Output the (X, Y) coordinate of the center of the cell containing the given text.  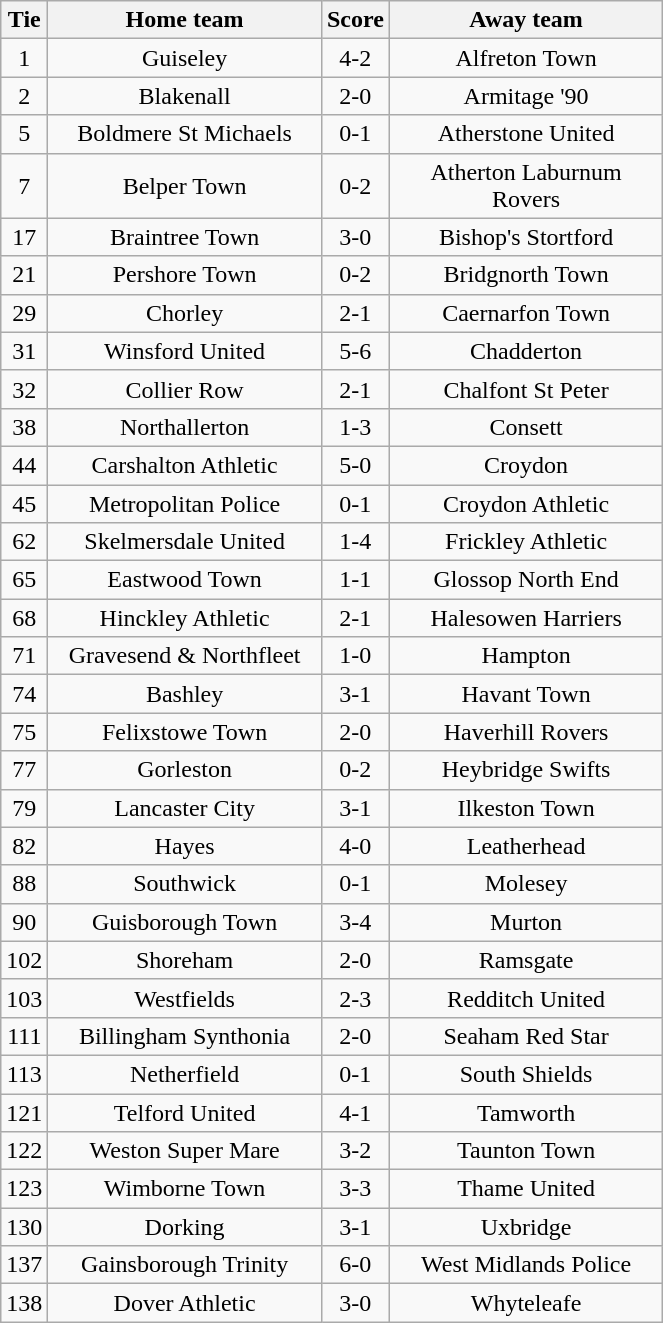
Blakenall (185, 96)
123 (24, 1189)
74 (24, 694)
Score (355, 20)
Bridgnorth Town (526, 275)
Gorleston (185, 770)
90 (24, 922)
Bishop's Stortford (526, 237)
65 (24, 580)
Billingham Synthonia (185, 1036)
Belper Town (185, 186)
3-2 (355, 1151)
Netherfield (185, 1074)
Winsford United (185, 351)
Thame United (526, 1189)
Murton (526, 922)
82 (24, 846)
Weston Super Mare (185, 1151)
122 (24, 1151)
29 (24, 313)
5-6 (355, 351)
Guisborough Town (185, 922)
Southwick (185, 884)
77 (24, 770)
Gainsborough Trinity (185, 1265)
Glossop North End (526, 580)
137 (24, 1265)
1-0 (355, 656)
Dover Athletic (185, 1303)
Atherton Laburnum Rovers (526, 186)
Molesey (526, 884)
Away team (526, 20)
68 (24, 618)
3-4 (355, 922)
88 (24, 884)
Home team (185, 20)
113 (24, 1074)
6-0 (355, 1265)
17 (24, 237)
1 (24, 58)
Eastwood Town (185, 580)
62 (24, 542)
Collier Row (185, 389)
Northallerton (185, 427)
Metropolitan Police (185, 503)
Ilkeston Town (526, 808)
Leatherhead (526, 846)
Croydon Athletic (526, 503)
138 (24, 1303)
75 (24, 732)
2 (24, 96)
West Midlands Police (526, 1265)
102 (24, 960)
Braintree Town (185, 237)
130 (24, 1227)
Chalfont St Peter (526, 389)
38 (24, 427)
Hayes (185, 846)
Redditch United (526, 998)
4-0 (355, 846)
121 (24, 1113)
Tie (24, 20)
2-3 (355, 998)
Pershore Town (185, 275)
Hinckley Athletic (185, 618)
3-3 (355, 1189)
Ramsgate (526, 960)
Felixstowe Town (185, 732)
111 (24, 1036)
1-3 (355, 427)
Whyteleafe (526, 1303)
Wimborne Town (185, 1189)
103 (24, 998)
Tamworth (526, 1113)
Telford United (185, 1113)
7 (24, 186)
Taunton Town (526, 1151)
Haverhill Rovers (526, 732)
Dorking (185, 1227)
Gravesend & Northfleet (185, 656)
1-1 (355, 580)
Uxbridge (526, 1227)
Westfields (185, 998)
Armitage '90 (526, 96)
21 (24, 275)
Frickley Athletic (526, 542)
Alfreton Town (526, 58)
Seaham Red Star (526, 1036)
South Shields (526, 1074)
Skelmersdale United (185, 542)
5 (24, 134)
5-0 (355, 465)
Chadderton (526, 351)
Bashley (185, 694)
Croydon (526, 465)
4-1 (355, 1113)
Shoreham (185, 960)
Boldmere St Michaels (185, 134)
45 (24, 503)
Halesowen Harriers (526, 618)
Consett (526, 427)
31 (24, 351)
Lancaster City (185, 808)
79 (24, 808)
Chorley (185, 313)
Carshalton Athletic (185, 465)
Heybridge Swifts (526, 770)
Hampton (526, 656)
Havant Town (526, 694)
71 (24, 656)
Atherstone United (526, 134)
1-4 (355, 542)
Caernarfon Town (526, 313)
44 (24, 465)
Guiseley (185, 58)
32 (24, 389)
4-2 (355, 58)
